Find where the given text appears and provide that cell's center as [X, Y] coordinate. 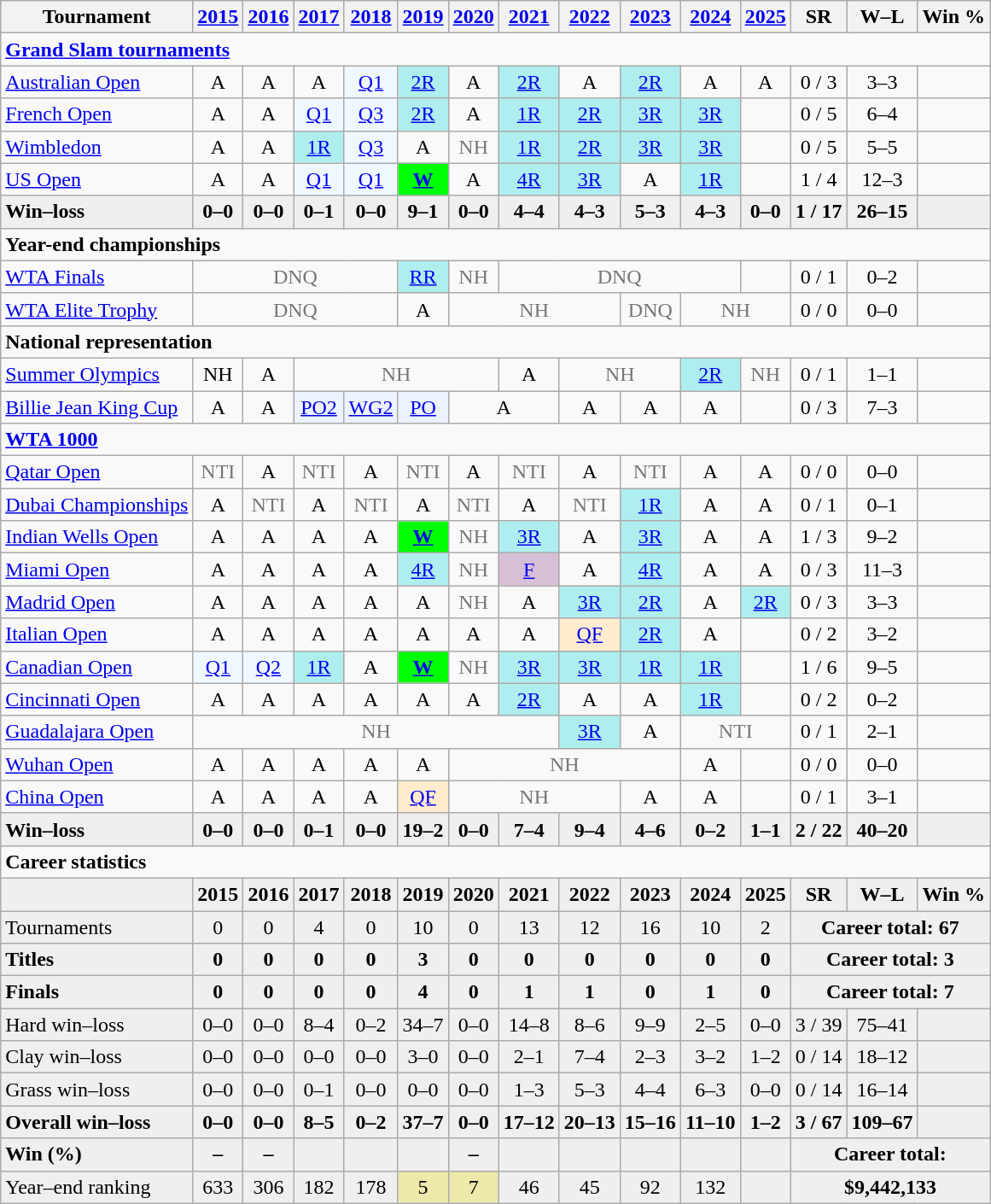
WG2 [370, 407]
13 [529, 926]
1 / 4 [819, 179]
8–6 [589, 1025]
37–7 [423, 1122]
132 [710, 1187]
Year–end ranking [97, 1187]
China Open [97, 797]
Overall win–loss [97, 1122]
Career total: 3 [889, 960]
Dubai Championships [97, 505]
633 [219, 1187]
7 [473, 1187]
9–4 [589, 829]
Clay win–loss [97, 1057]
2–3 [650, 1057]
178 [370, 1187]
3–1 [883, 797]
8–4 [319, 1025]
US Open [97, 179]
Indian Wells Open [97, 537]
9–1 [423, 212]
Hard win–loss [97, 1025]
12–3 [883, 179]
5 [423, 1187]
$9,442,133 [889, 1187]
Canadian Open [97, 667]
16–14 [883, 1090]
12 [589, 926]
18–12 [883, 1057]
Career statistics [495, 862]
Tournament [97, 17]
109–67 [883, 1122]
3 / 39 [819, 1025]
15–16 [650, 1122]
17–12 [529, 1122]
20–13 [589, 1122]
6–3 [710, 1090]
Career total: 67 [889, 926]
PO [423, 407]
45 [589, 1187]
1 / 3 [819, 537]
4–6 [650, 829]
Career total: [889, 1154]
14–8 [529, 1025]
Summer Olympics [97, 374]
3–0 [423, 1057]
2–5 [710, 1025]
Wimbledon [97, 147]
Italian Open [97, 634]
9–9 [650, 1025]
11–3 [883, 570]
8–5 [319, 1122]
46 [529, 1187]
1–3 [529, 1090]
Cincinnati Open [97, 699]
Billie Jean King Cup [97, 407]
3 / 67 [819, 1122]
WTA Finals [97, 277]
Career total: 7 [889, 992]
6–4 [883, 114]
19–2 [423, 829]
Q2 [268, 667]
RR [423, 277]
Miami Open [97, 570]
182 [319, 1187]
F [529, 570]
Titles [97, 960]
7–3 [883, 407]
3 [423, 960]
16 [650, 926]
92 [650, 1187]
2 / 22 [819, 829]
1 / 6 [819, 667]
Year-end championships [495, 244]
9–2 [883, 537]
9–5 [883, 667]
Madrid Open [97, 602]
Qatar Open [97, 472]
Grand Slam tournaments [495, 50]
2 [765, 926]
306 [268, 1187]
Australian Open [97, 82]
Win (%) [97, 1154]
75–41 [883, 1025]
PO2 [319, 407]
Finals [97, 992]
French Open [97, 114]
34–7 [423, 1025]
Guadalajara Open [97, 732]
National representation [495, 342]
Wuhan Open [97, 764]
11–10 [710, 1122]
Grass win–loss [97, 1090]
WTA Elite Trophy [97, 309]
Tournaments [97, 926]
1 / 17 [819, 212]
5–5 [883, 147]
WTA 1000 [495, 440]
26–15 [883, 212]
40–20 [883, 829]
